Return (x, y) of the center of cell containing provided text 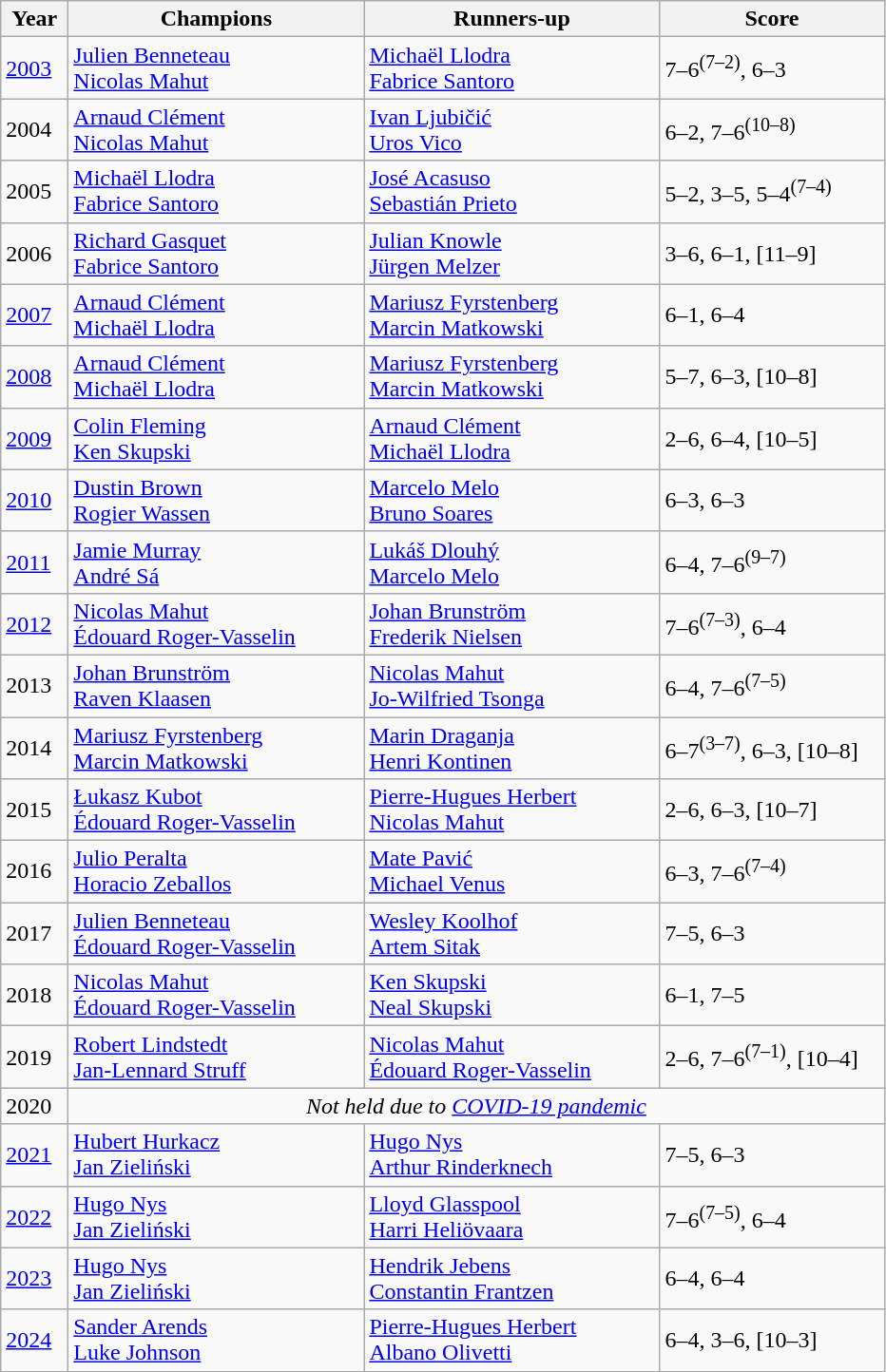
2022 (34, 1216)
Łukasz Kubot Édouard Roger-Vasselin (217, 810)
Lukáš Dlouhý Marcelo Melo (511, 562)
2005 (34, 192)
6–3, 6–3 (772, 500)
Julio Peralta Horacio Zeballos (217, 872)
Marcelo Melo Bruno Soares (511, 500)
6–4, 7–6(7–5) (772, 686)
Score (772, 19)
2003 (34, 68)
Wesley Koolhof Artem Sitak (511, 933)
2007 (34, 315)
Sander Arends Luke Johnson (217, 1340)
Arnaud Clément Nicolas Mahut (217, 129)
Richard Gasquet Fabrice Santoro (217, 253)
6–3, 7–6(7–4) (772, 872)
3–6, 6–1, [11–9] (772, 253)
2012 (34, 623)
Hubert Hurkacz Jan Zieliński (217, 1155)
6–1, 7–5 (772, 996)
6–7(3–7), 6–3, [10–8] (772, 747)
2014 (34, 747)
Johan Brunström Raven Klaasen (217, 686)
2010 (34, 500)
2016 (34, 872)
Pierre-Hugues Herbert Nicolas Mahut (511, 810)
Julien Benneteau Nicolas Mahut (217, 68)
2006 (34, 253)
2008 (34, 376)
6–4, 7–6(9–7) (772, 562)
7–6(7–2), 6–3 (772, 68)
6–1, 6–4 (772, 315)
5–2, 3–5, 5–4(7–4) (772, 192)
Not held due to COVID-19 pandemic (476, 1106)
Julien Benneteau Édouard Roger-Vasselin (217, 933)
José Acasuso Sebastián Prieto (511, 192)
Ivan Ljubičić Uros Vico (511, 129)
6–4, 3–6, [10–3] (772, 1340)
Hendrik Jebens Constantin Frantzen (511, 1279)
2009 (34, 439)
7–6(7–3), 6–4 (772, 623)
2015 (34, 810)
Runners-up (511, 19)
2–6, 6–3, [10–7] (772, 810)
Pierre-Hugues Herbert Albano Olivetti (511, 1340)
2018 (34, 996)
2021 (34, 1155)
7–6(7–5), 6–4 (772, 1216)
Ken Skupski Neal Skupski (511, 996)
Colin Fleming Ken Skupski (217, 439)
2–6, 6–4, [10–5] (772, 439)
Johan Brunström Frederik Nielsen (511, 623)
2019 (34, 1057)
Jamie Murray André Sá (217, 562)
2004 (34, 129)
2023 (34, 1279)
6–4, 6–4 (772, 1279)
Nicolas Mahut Jo-Wilfried Tsonga (511, 686)
2–6, 7–6(7–1), [10–4] (772, 1057)
5–7, 6–3, [10–8] (772, 376)
2017 (34, 933)
Robert Lindstedt Jan-Lennard Struff (217, 1057)
Year (34, 19)
Julian Knowle Jürgen Melzer (511, 253)
2011 (34, 562)
Mate Pavić Michael Venus (511, 872)
2020 (34, 1106)
Hugo Nys Arthur Rinderknech (511, 1155)
2024 (34, 1340)
Champions (217, 19)
2013 (34, 686)
Dustin Brown Rogier Wassen (217, 500)
Marin Draganja Henri Kontinen (511, 747)
Lloyd Glasspool Harri Heliövaara (511, 1216)
6–2, 7–6(10–8) (772, 129)
